Detect which cell encompasses the target text, then output its (X, Y) center coordinate. 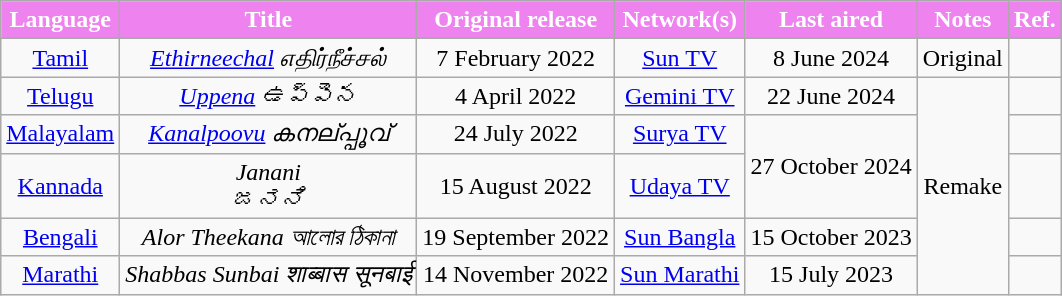
4 April 2022 (516, 96)
14 November 2022 (516, 275)
22 June 2024 (831, 96)
Udaya TV (680, 186)
Network(s) (680, 20)
Kannada (60, 186)
Language (60, 20)
Uppena ఉప్పెన (268, 96)
7 February 2022 (516, 58)
Marathi (60, 275)
19 September 2022 (516, 237)
24 July 2022 (516, 134)
Telugu (60, 96)
Surya TV (680, 134)
Original release (516, 20)
Alor Theekana আলোর ঠিকানা (268, 237)
15 July 2023 (831, 275)
Malayalam (60, 134)
Bengali (60, 237)
Sun Bangla (680, 237)
15 October 2023 (831, 237)
Gemini TV (680, 96)
15 August 2022 (516, 186)
Sun Marathi (680, 275)
Ref. (1034, 20)
8 June 2024 (831, 58)
Kanalpoovu കനല്പ്പൂവ് (268, 134)
Janani ಜನನಿ (268, 186)
Title (268, 20)
Sun TV (680, 58)
Original (962, 58)
Notes (962, 20)
Ethirneechal எதிர்நீச்சல் (268, 58)
Tamil (60, 58)
27 October 2024 (831, 166)
Remake (962, 186)
Shabbas Sunbai शाब्बास सूनबाई (268, 275)
Last aired (831, 20)
